For the text-containing cell, return its midpoint in (x, y) coordinate format. 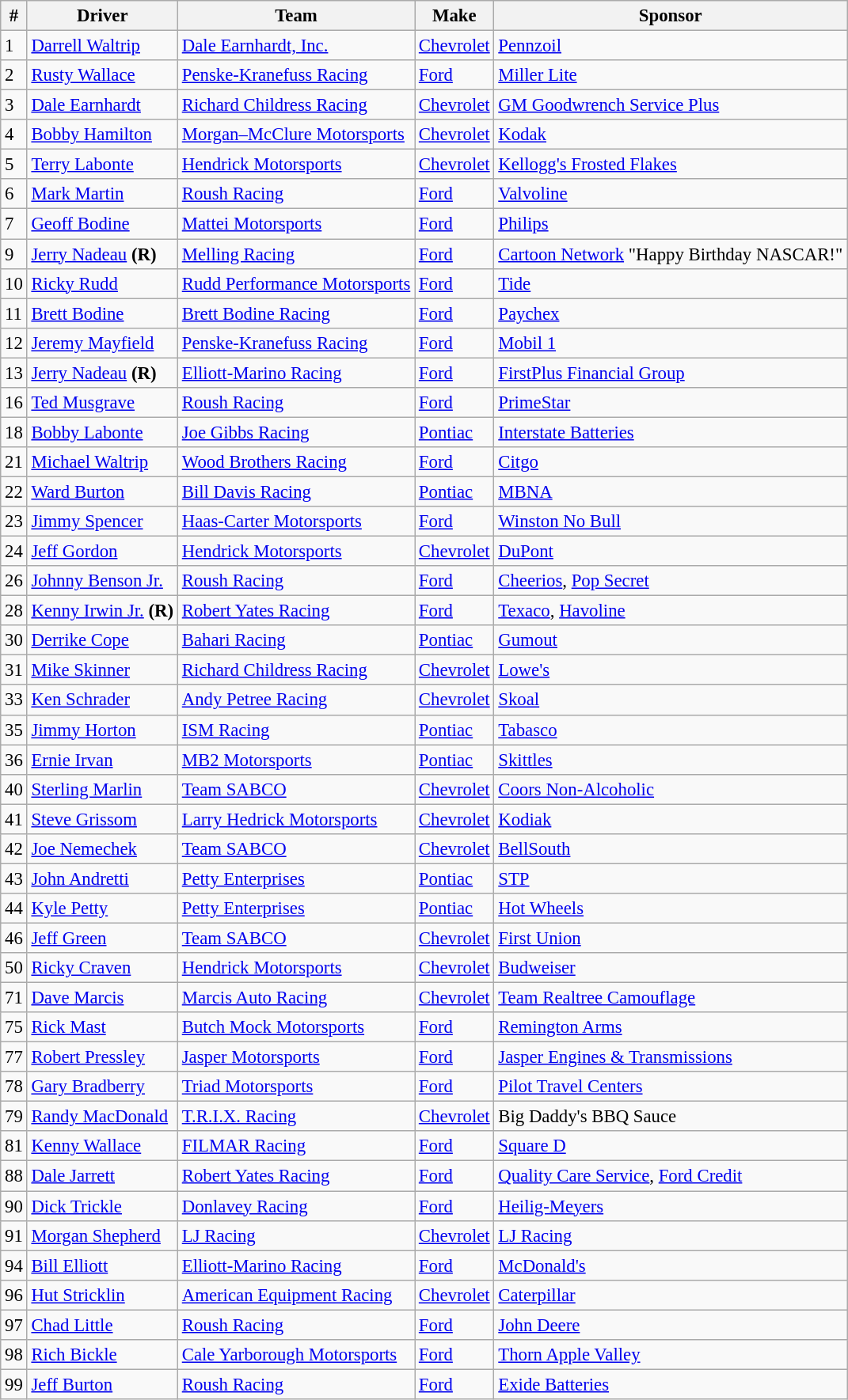
Rudd Performance Motorsports (296, 283)
Mattei Motorsports (296, 224)
McDonald's (671, 1265)
Larry Hedrick Motorsports (296, 819)
Rusty Wallace (102, 75)
First Union (671, 938)
Paychex (671, 313)
# (14, 16)
97 (14, 1325)
Jeff Gordon (102, 552)
Exide Batteries (671, 1384)
35 (14, 730)
75 (14, 1027)
Texaco, Havoline (671, 611)
PrimeStar (671, 403)
Steve Grissom (102, 819)
FILMAR Racing (296, 1147)
Robert Pressley (102, 1057)
24 (14, 552)
Mike Skinner (102, 670)
Jeremy Mayfield (102, 343)
Tabasco (671, 730)
Miller Lite (671, 75)
Dave Marcis (102, 998)
ISM Racing (296, 730)
Driver (102, 16)
26 (14, 581)
MBNA (671, 491)
Dale Earnhardt (102, 105)
Hut Stricklin (102, 1295)
Bill Davis Racing (296, 491)
2 (14, 75)
Tide (671, 283)
Marcis Auto Racing (296, 998)
Kenny Irwin Jr. (R) (102, 611)
Michael Waltrip (102, 462)
Cheerios, Pop Secret (671, 581)
43 (14, 878)
11 (14, 313)
28 (14, 611)
Ricky Craven (102, 968)
Morgan–McClure Motorsports (296, 135)
Square D (671, 1147)
Remington Arms (671, 1027)
GM Goodwrench Service Plus (671, 105)
71 (14, 998)
Caterpillar (671, 1295)
DuPont (671, 552)
41 (14, 819)
Dick Trickle (102, 1206)
88 (14, 1176)
Chad Little (102, 1325)
79 (14, 1117)
Big Daddy's BBQ Sauce (671, 1117)
4 (14, 135)
Jasper Engines & Transmissions (671, 1057)
Quality Care Service, Ford Credit (671, 1176)
MB2 Motorsports (296, 760)
Interstate Batteries (671, 432)
Rich Bickle (102, 1355)
Ken Schrader (102, 700)
50 (14, 968)
Butch Mock Motorsports (296, 1027)
Skoal (671, 700)
Geoff Bodine (102, 224)
Valvoline (671, 194)
Derrike Cope (102, 640)
Cale Yarborough Motorsports (296, 1355)
Thorn Apple Valley (671, 1355)
Sponsor (671, 16)
Bahari Racing (296, 640)
Brett Bodine (102, 313)
18 (14, 432)
American Equipment Racing (296, 1295)
13 (14, 373)
Jasper Motorsports (296, 1057)
Johnny Benson Jr. (102, 581)
96 (14, 1295)
Gumout (671, 640)
Ted Musgrave (102, 403)
John Deere (671, 1325)
12 (14, 343)
Citgo (671, 462)
BellSouth (671, 849)
Make (454, 16)
Heilig-Meyers (671, 1206)
Dale Jarrett (102, 1176)
Ward Burton (102, 491)
16 (14, 403)
30 (14, 640)
78 (14, 1087)
Jimmy Spencer (102, 522)
Mobil 1 (671, 343)
FirstPlus Financial Group (671, 373)
Joe Gibbs Racing (296, 432)
Triad Motorsports (296, 1087)
Darrell Waltrip (102, 46)
Kenny Wallace (102, 1147)
7 (14, 224)
90 (14, 1206)
44 (14, 909)
Randy MacDonald (102, 1117)
94 (14, 1265)
Jeff Green (102, 938)
Wood Brothers Racing (296, 462)
Coors Non-Alcoholic (671, 789)
6 (14, 194)
1 (14, 46)
10 (14, 283)
46 (14, 938)
Ernie Irvan (102, 760)
Winston No Bull (671, 522)
81 (14, 1147)
Budweiser (671, 968)
Ricky Rudd (102, 283)
Kellogg's Frosted Flakes (671, 165)
Kyle Petty (102, 909)
Bobby Hamilton (102, 135)
Donlavey Racing (296, 1206)
Kodiak (671, 819)
Mark Martin (102, 194)
Kodak (671, 135)
Bobby Labonte (102, 432)
Rick Mast (102, 1027)
77 (14, 1057)
40 (14, 789)
Brett Bodine Racing (296, 313)
Melling Racing (296, 254)
33 (14, 700)
Team (296, 16)
Team Realtree Camouflage (671, 998)
T.R.I.X. Racing (296, 1117)
Pilot Travel Centers (671, 1087)
23 (14, 522)
99 (14, 1384)
Jimmy Horton (102, 730)
21 (14, 462)
Haas-Carter Motorsports (296, 522)
Cartoon Network "Happy Birthday NASCAR!" (671, 254)
Hot Wheels (671, 909)
Andy Petree Racing (296, 700)
36 (14, 760)
22 (14, 491)
Bill Elliott (102, 1265)
98 (14, 1355)
5 (14, 165)
9 (14, 254)
Lowe's (671, 670)
Sterling Marlin (102, 789)
Philips (671, 224)
Dale Earnhardt, Inc. (296, 46)
STP (671, 878)
31 (14, 670)
Terry Labonte (102, 165)
Skittles (671, 760)
Joe Nemechek (102, 849)
Jeff Burton (102, 1384)
Morgan Shepherd (102, 1235)
Pennzoil (671, 46)
3 (14, 105)
John Andretti (102, 878)
91 (14, 1235)
42 (14, 849)
Gary Bradberry (102, 1087)
